From the cell containing the given text, extract its center point as (x, y) coordinate. 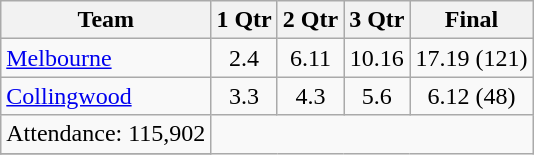
Collingwood (106, 96)
Final (472, 20)
4.3 (310, 96)
2 Qtr (310, 20)
1 Qtr (244, 20)
6.11 (310, 58)
17.19 (121) (472, 58)
Team (106, 20)
3 Qtr (377, 20)
Melbourne (106, 58)
2.4 (244, 58)
5.6 (377, 96)
3.3 (244, 96)
10.16 (377, 58)
Attendance: 115,902 (106, 134)
6.12 (48) (472, 96)
